Scan for the cell matching the given text and deliver its (X, Y) coordinate at center. 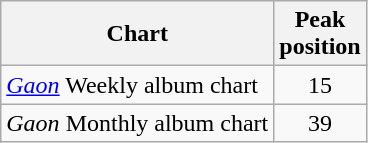
Gaon Monthly album chart (138, 123)
15 (320, 85)
39 (320, 123)
Chart (138, 34)
Peakposition (320, 34)
Gaon Weekly album chart (138, 85)
